Return [x, y] of the center of cell containing provided text 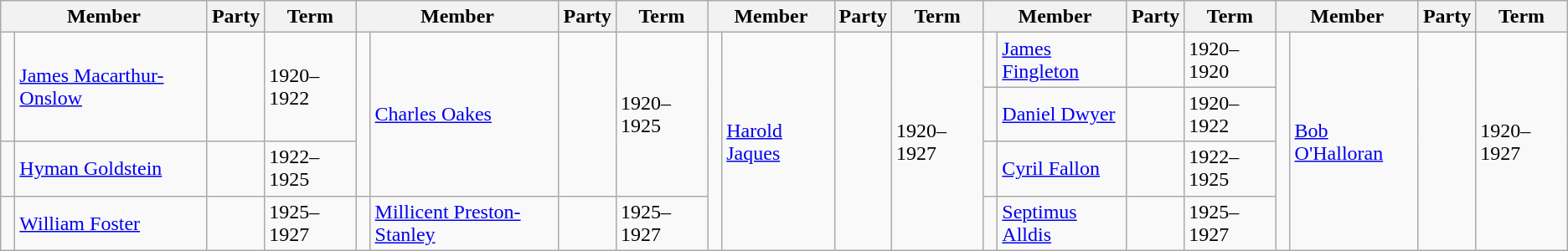
Cyril Fallon [1062, 169]
Charles Oakes [464, 114]
Daniel Dwyer [1062, 114]
James Macarthur-Onslow [111, 87]
Septimus Alldis [1062, 223]
Harold Jaques [778, 141]
William Foster [111, 223]
Hyman Goldstein [111, 169]
1920–1920 [1230, 60]
James Fingleton [1062, 60]
Millicent Preston-Stanley [464, 223]
1920–1925 [662, 114]
Bob O'Halloran [1354, 141]
